Return [X, Y] of the center of cell containing provided text 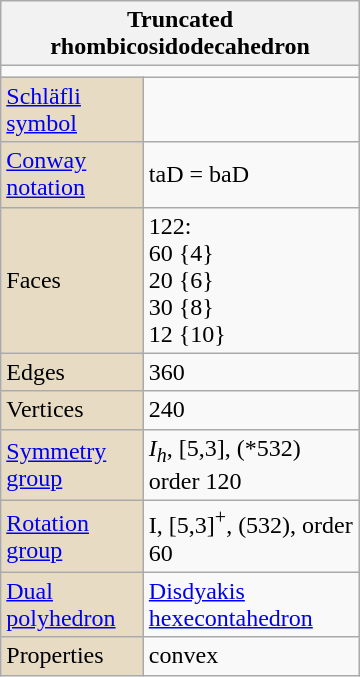
Faces [72, 280]
convex [251, 656]
Properties [72, 656]
taD = baD [251, 174]
Dual polyhedron [72, 604]
Disdyakis hexecontahedron [251, 604]
122:60 {4}20 {6}30 {8}12 {10} [251, 280]
Symmetry group [72, 464]
Vertices [72, 410]
360 [251, 372]
Edges [72, 372]
Schläfli symbol [72, 110]
Ih, [5,3], (*532) order 120 [251, 464]
Rotation group [72, 537]
Conway notation [72, 174]
I, [5,3]+, (532), order 60 [251, 537]
Truncated rhombicosidodecahedron [180, 34]
240 [251, 410]
